For the text-containing cell, return its midpoint in (x, y) coordinate format. 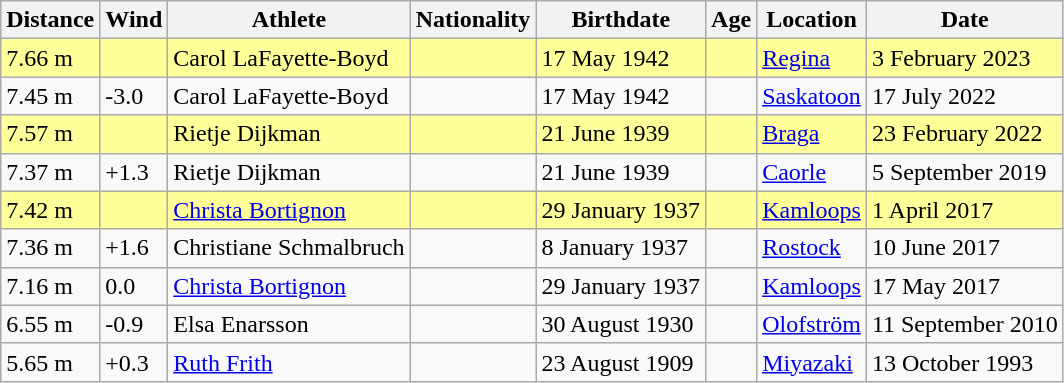
Nationality (473, 20)
7.16 m (50, 286)
17 July 2022 (964, 96)
13 October 1993 (964, 362)
-0.9 (134, 324)
Christiane Schmalbruch (289, 248)
Saskatoon (812, 96)
7.42 m (50, 210)
11 September 2010 (964, 324)
Regina (812, 58)
6.55 m (50, 324)
-3.0 (134, 96)
Elsa Enarsson (289, 324)
8 January 1937 (621, 248)
10 June 2017 (964, 248)
Birthdate (621, 20)
17 May 2017 (964, 286)
Distance (50, 20)
+0.3 (134, 362)
Braga (812, 134)
1 April 2017 (964, 210)
Miyazaki (812, 362)
23 February 2022 (964, 134)
5.65 m (50, 362)
Athlete (289, 20)
3 February 2023 (964, 58)
Age (732, 20)
Date (964, 20)
Location (812, 20)
7.66 m (50, 58)
+1.6 (134, 248)
+1.3 (134, 172)
5 September 2019 (964, 172)
7.45 m (50, 96)
7.57 m (50, 134)
Caorle (812, 172)
0.0 (134, 286)
7.36 m (50, 248)
Ruth Frith (289, 362)
Wind (134, 20)
30 August 1930 (621, 324)
Rostock (812, 248)
Olofström (812, 324)
7.37 m (50, 172)
23 August 1909 (621, 362)
